Search for the cell housing the specified text and yield its (x, y) center coordinate. 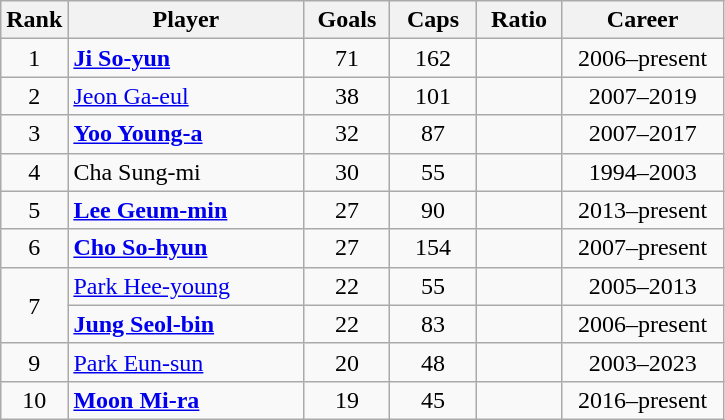
6 (34, 248)
45 (433, 400)
Yoo Young-a (186, 134)
7 (34, 305)
1 (34, 58)
9 (34, 362)
101 (433, 96)
Cho So-hyun (186, 248)
4 (34, 172)
Career (642, 20)
32 (347, 134)
Park Eun-sun (186, 362)
2013–present (642, 210)
162 (433, 58)
19 (347, 400)
1994–2003 (642, 172)
87 (433, 134)
90 (433, 210)
154 (433, 248)
Park Hee-young (186, 286)
Goals (347, 20)
Jung Seol-bin (186, 324)
5 (34, 210)
Player (186, 20)
20 (347, 362)
Rank (34, 20)
Ji So-yun (186, 58)
38 (347, 96)
Moon Mi-ra (186, 400)
Caps (433, 20)
30 (347, 172)
Lee Geum-min (186, 210)
2007–present (642, 248)
3 (34, 134)
10 (34, 400)
2 (34, 96)
Jeon Ga-eul (186, 96)
Cha Sung-mi (186, 172)
2005–2013 (642, 286)
2007–2017 (642, 134)
83 (433, 324)
71 (347, 58)
2007–2019 (642, 96)
2016–present (642, 400)
2003–2023 (642, 362)
48 (433, 362)
Ratio (519, 20)
